Return [x, y] of the center of cell containing provided text 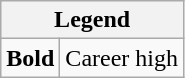
Career high [122, 58]
Legend [92, 20]
Bold [30, 58]
